From the cell containing the given text, extract its center point as (x, y) coordinate. 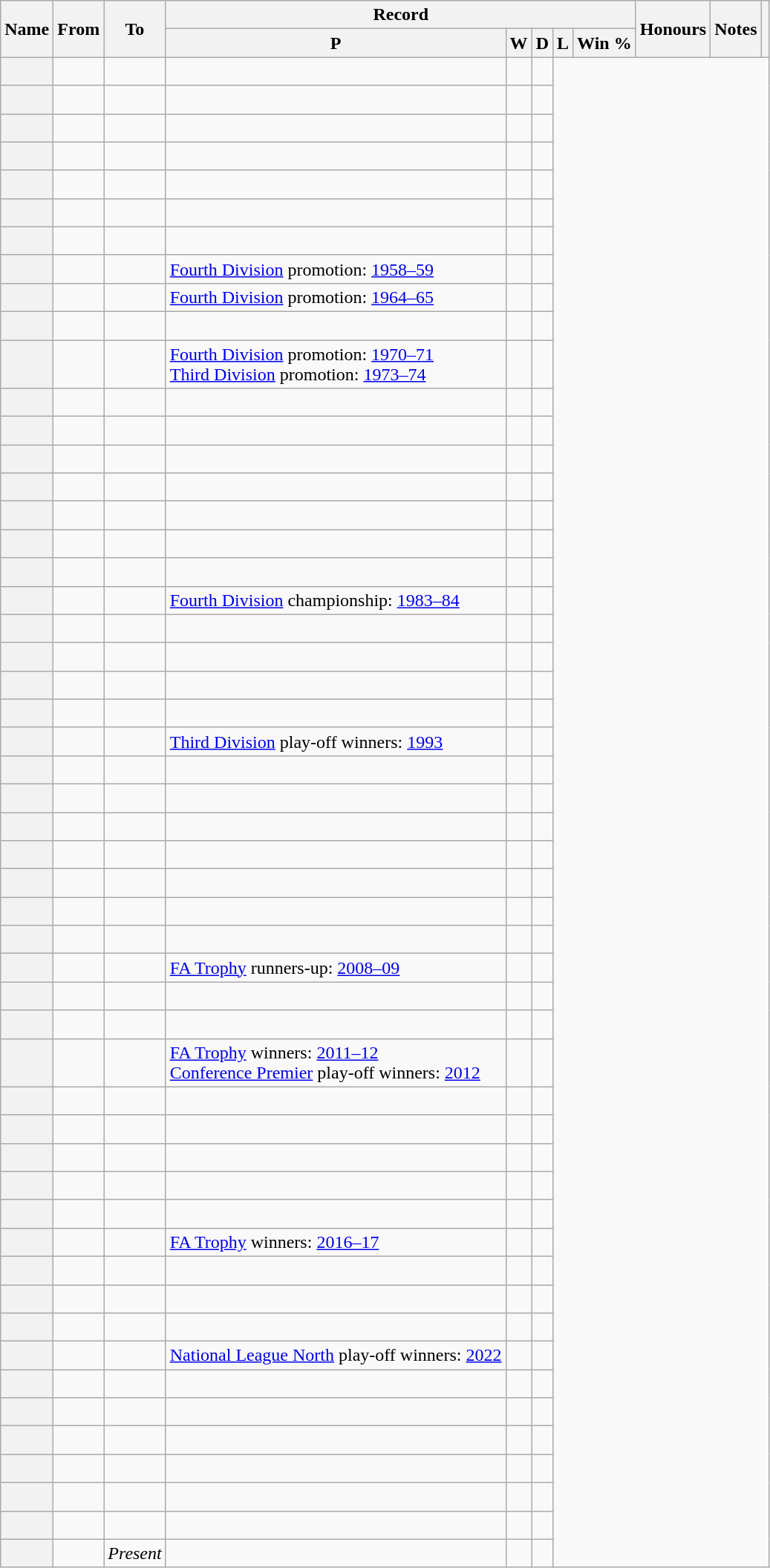
To (135, 29)
L (563, 43)
P (336, 43)
Name (27, 29)
Fourth Division promotion: 1964–65 (336, 297)
FA Trophy winners: 2011–12Conference Premier play-off winners: 2012 (336, 1062)
Fourth Division promotion: 1970–71Third Division promotion: 1973–74 (336, 364)
From (79, 29)
Win % (604, 43)
Fourth Division championship: 1983–84 (336, 600)
D (542, 43)
W (518, 43)
Honours (673, 29)
National League North play-off winners: 2022 (336, 1356)
FA Trophy runners-up: 2008–09 (336, 968)
Present (135, 1553)
Record (401, 15)
FA Trophy winners: 2016–17 (336, 1242)
Fourth Division promotion: 1958–59 (336, 269)
Notes (736, 29)
Third Division play-off winners: 1993 (336, 741)
